Search for the cell housing the specified text and yield its [X, Y] center coordinate. 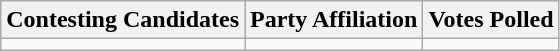
Party Affiliation [334, 20]
Votes Polled [491, 20]
Contesting Candidates [123, 20]
